Detect which cell encompasses the target text, then output its (x, y) center coordinate. 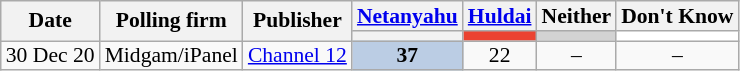
30 Dec 20 (50, 56)
Neither (577, 16)
37 (408, 56)
Midgam/iPanel (172, 56)
Publisher (298, 21)
Polling firm (172, 21)
Channel 12 (298, 56)
Netanyahu (408, 16)
Huldai (500, 16)
22 (500, 56)
Date (50, 21)
Don't Know (677, 16)
